Detect which cell encompasses the target text, then output its (X, Y) center coordinate. 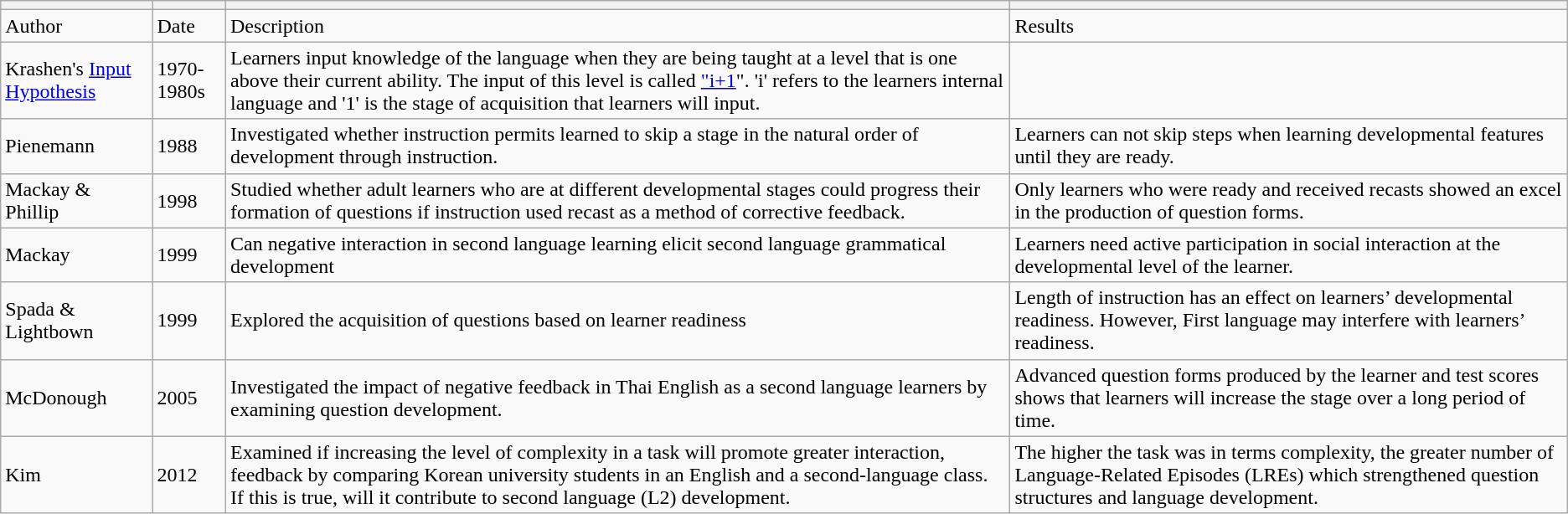
Mackay & Phillip (77, 201)
Spada & Lightbown (77, 321)
Pienemann (77, 146)
2012 (189, 475)
Author (77, 26)
Description (617, 26)
Results (1288, 26)
McDonough (77, 398)
Mackay (77, 254)
Explored the acquisition of questions based on learner readiness (617, 321)
Advanced question forms produced by the learner and test scores shows that learners will increase the stage over a long period of time. (1288, 398)
Length of instruction has an effect on learners’ developmental readiness. However, First language may interfere with learners’ readiness. (1288, 321)
Investigated whether instruction permits learned to skip a stage in the natural order of development through instruction. (617, 146)
2005 (189, 398)
Date (189, 26)
1970-1980s (189, 80)
Kim (77, 475)
1988 (189, 146)
Krashen's Input Hypothesis (77, 80)
Can negative interaction in second language learning elicit second language grammatical development (617, 254)
Learners can not skip steps when learning developmental features until they are ready. (1288, 146)
Investigated the impact of negative feedback in Thai English as a second language learners by examining question development. (617, 398)
Only learners who were ready and received recasts showed an excel in the production of question forms. (1288, 201)
Learners need active participation in social interaction at the developmental level of the learner. (1288, 254)
1998 (189, 201)
